Capture the cell that displays the provided text and extract its [x, y] central coordinate. 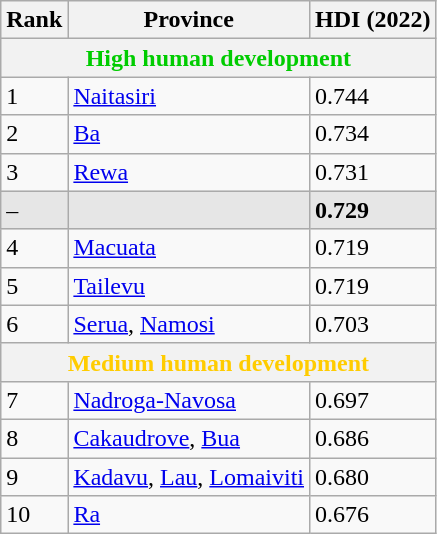
Naitasiri [189, 96]
0.744 [373, 96]
High human development [218, 58]
HDI (2022) [373, 20]
Tailevu [189, 286]
4 [34, 248]
Medium human development [218, 362]
0.729 [373, 210]
Serua, Namosi [189, 324]
0.680 [373, 477]
Nadroga-Navosa [189, 400]
0.697 [373, 400]
– [34, 210]
5 [34, 286]
6 [34, 324]
0.686 [373, 438]
Kadavu, Lau, Lomaiviti [189, 477]
Cakaudrove, Bua [189, 438]
Ra [189, 515]
Province [189, 20]
Rank [34, 20]
10 [34, 515]
0.734 [373, 134]
Ba [189, 134]
Rewa [189, 172]
0.676 [373, 515]
9 [34, 477]
Macuata [189, 248]
0.731 [373, 172]
0.703 [373, 324]
1 [34, 96]
7 [34, 400]
2 [34, 134]
3 [34, 172]
8 [34, 438]
